Find where the given text appears and provide that cell's center as (x, y) coordinate. 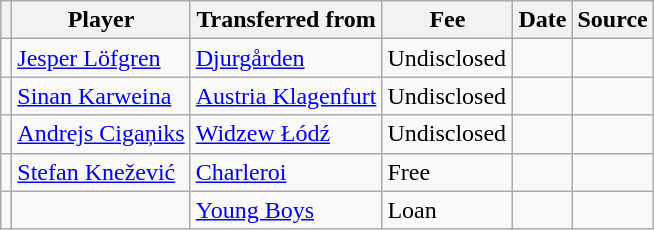
Andrejs Cigaņiks (101, 134)
Djurgården (286, 58)
Date (542, 20)
Widzew Łódź (286, 134)
Transferred from (286, 20)
Source (612, 20)
Fee (448, 20)
Jesper Löfgren (101, 58)
Player (101, 20)
Sinan Karweina (101, 96)
Stefan Knežević (101, 172)
Charleroi (286, 172)
Austria Klagenfurt (286, 96)
Loan (448, 210)
Free (448, 172)
Young Boys (286, 210)
